Output the [X, Y] coordinate of the center of the cell containing the given text.  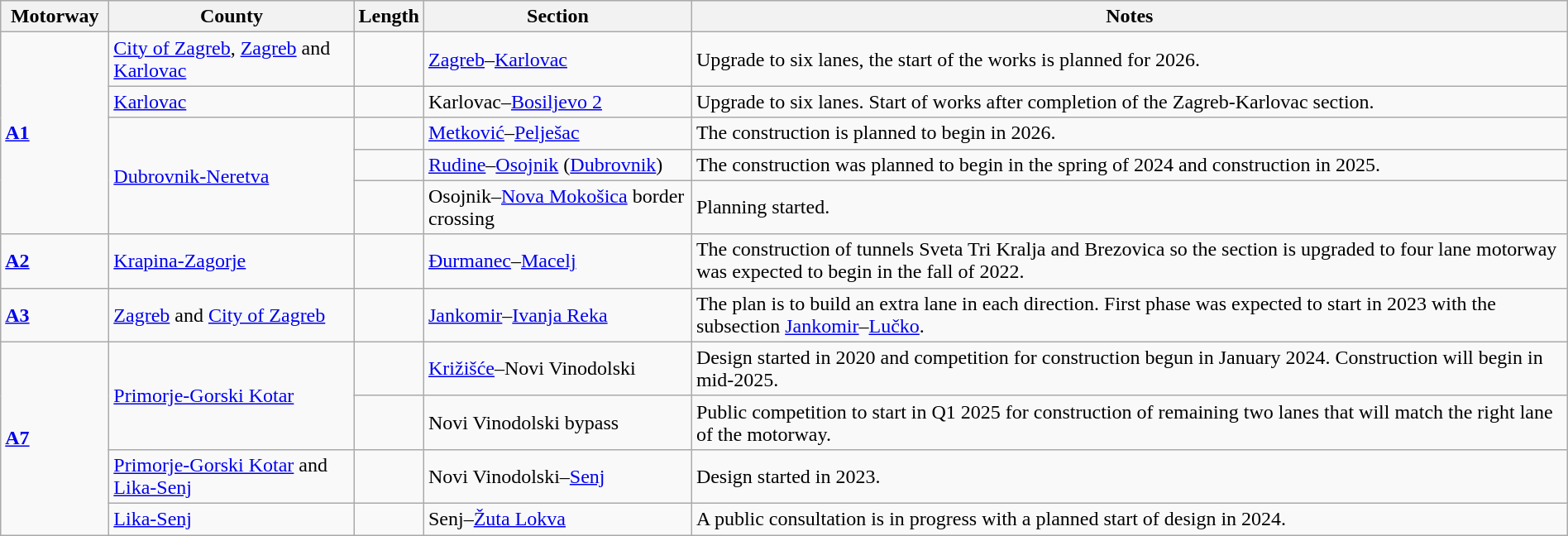
Jankomir–Ivanja Reka [557, 314]
A3 [55, 314]
Novi Vinodolski bypass [557, 422]
Section [557, 17]
Dubrovnik-Neretva [232, 175]
Notes [1130, 17]
Primorje-Gorski Kotar and Lika-Senj [232, 476]
City of Zagreb, Zagreb and Karlovac [232, 60]
The plan is to build an extra lane in each direction. First phase was expected to start in 2023 with the subsection Jankomir–Lučko. [1130, 314]
Senj–Žuta Lokva [557, 519]
Public competition to start in Q1 2025 for construction of remaining two lanes that will match the right lane of the motorway. [1130, 422]
A1 [55, 133]
Karlovac–Bosiljevo 2 [557, 102]
Design started in 2023. [1130, 476]
The construction was planned to begin in the spring of 2024 and construction in 2025. [1130, 165]
Križišće–Novi Vinodolski [557, 369]
Zagreb and City of Zagreb [232, 314]
Metković–Pelješac [557, 133]
Zagreb–Karlovac [557, 60]
Đurmanec–Macelj [557, 261]
Rudine–Osojnik (Dubrovnik) [557, 165]
A public consultation is in progress with a planned start of design in 2024. [1130, 519]
Length [389, 17]
Lika-Senj [232, 519]
Upgrade to six lanes. Start of works after completion of the Zagreb-Karlovac section. [1130, 102]
County [232, 17]
Osojnik–Nova Mokošica border crossing [557, 207]
Novi Vinodolski–Senj [557, 476]
A2 [55, 261]
A7 [55, 438]
Upgrade to six lanes, the start of the works is planned for 2026. [1130, 60]
Motorway [55, 17]
Primorje-Gorski Kotar [232, 395]
Planning started. [1130, 207]
Krapina-Zagorje [232, 261]
Karlovac [232, 102]
Design started in 2020 and competition for construction begun in January 2024. Construction will begin in mid-2025. [1130, 369]
The construction is planned to begin in 2026. [1130, 133]
